Capture the cell that displays the provided text and extract its (X, Y) central coordinate. 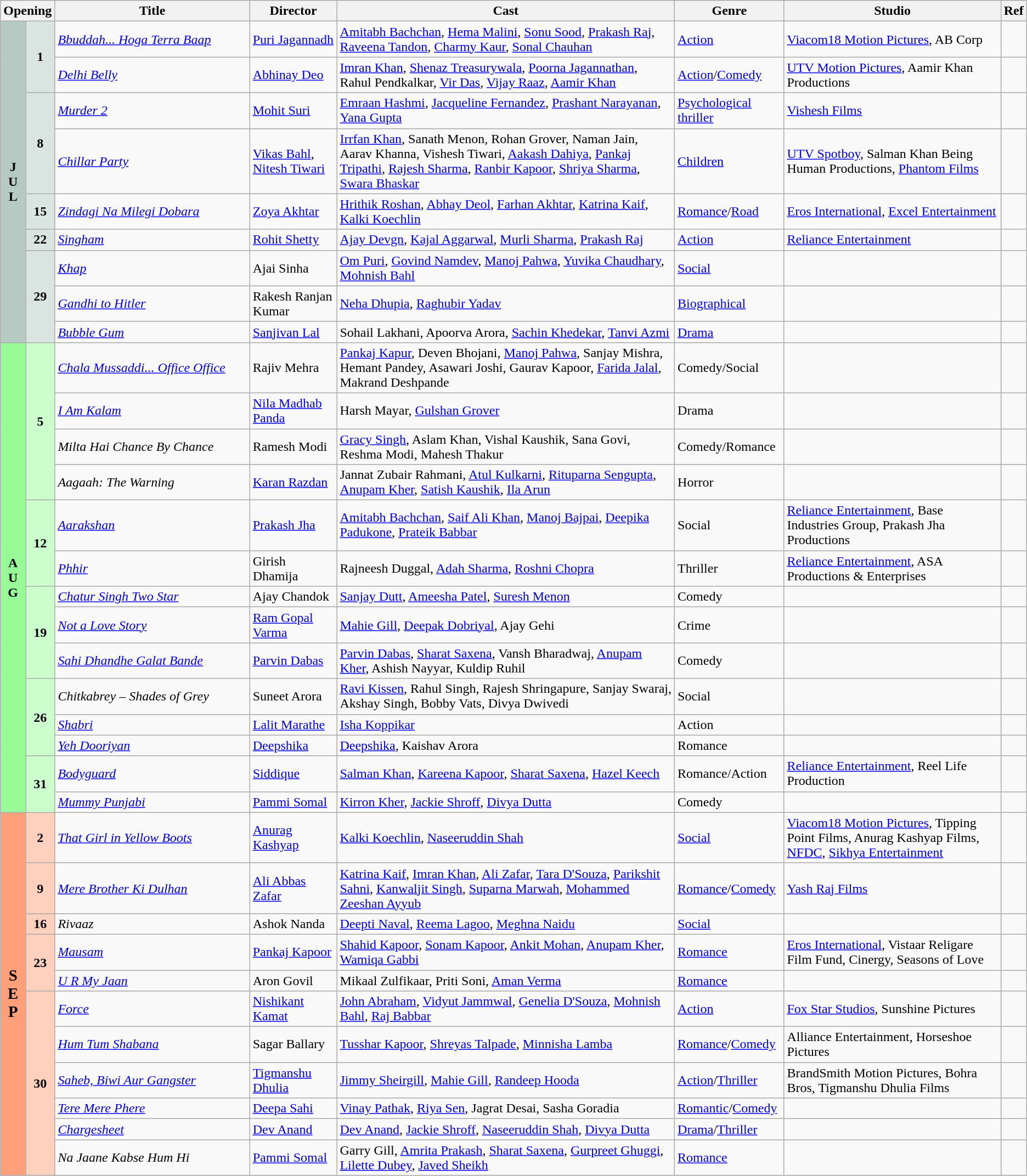
Bodyguard (153, 773)
Delhi Belly (153, 75)
Neha Dhupia, Raghubir Yadav (506, 304)
Sanjay Dutt, Ameesha Patel, Suresh Menon (506, 597)
Chitkabrey – Shades of Grey (153, 697)
Kalki Koechlin, Naseeruddin Shah (506, 838)
Tigmanshu Dhulia (293, 1081)
AUG (13, 577)
Genre (730, 11)
Action/Thriller (730, 1081)
Not a Love Story (153, 625)
Ajai Sinha (293, 268)
Bubble Gum (153, 332)
Thriller (730, 568)
16 (41, 924)
Salman Khan, Kareena Kapoor, Sharat Saxena, Hazel Keech (506, 773)
Suneet Arora (293, 697)
Ram Gopal Varma (293, 625)
Isha Koppikar (506, 725)
Milta Hai Chance By Chance (153, 446)
Action/Comedy (730, 75)
Vishesh Films (892, 111)
Nishikant Kamat (293, 1009)
Tusshar Kapoor, Shreyas Talpade, Minnisha Lamba (506, 1044)
Viacom18 Motion Pictures, AB Corp (892, 39)
Fox Star Studios, Sunshine Pictures (892, 1009)
Crime (730, 625)
Force (153, 1009)
Romance/Action (730, 773)
Emraan Hashmi, Jacqueline Fernandez, Prashant Narayanan, Yana Gupta (506, 111)
John Abraham, Vidyut Jammwal, Genelia D'Souza, Mohnish Bahl, Raj Babbar (506, 1009)
Zindagi Na Milegi Dobara (153, 212)
Ajay Chandok (293, 597)
Khap (153, 268)
Title (153, 11)
Dev Anand (293, 1129)
That Girl in Yellow Boots (153, 838)
Viacom18 Motion Pictures, Tipping Point Films, Anurag Kashyap Films, NFDC, Sikhya Entertainment (892, 838)
Anurag Kashyap (293, 838)
Cast (506, 11)
Horror (730, 483)
23 (41, 962)
Tere Mere Phere (153, 1109)
Yeh Dooriyan (153, 745)
SEP (13, 994)
Psychological thriller (730, 111)
Na Jaane Kabse Hum Hi (153, 1157)
Singham (153, 240)
Pankaj Kapur, Deven Bhojani, Manoj Pahwa, Sanjay Mishra, Hemant Pandey, Asawari Joshi, Gaurav Kapoor, Farida Jalal, Makrand Deshpande (506, 367)
JUL (13, 182)
Siddique (293, 773)
Reliance Entertainment, Base Industries Group, Prakash Jha Productions (892, 525)
Amitabh Bachchan, Saif Ali Khan, Manoj Bajpai, Deepika Padukone, Prateik Babbar (506, 525)
Eros International, Vistaar Religare Film Fund, Cinergy, Seasons of Love (892, 952)
Yash Raj Films (892, 888)
Chillar Party (153, 161)
Hrithik Roshan, Abhay Deol, Farhan Akhtar, Katrina Kaif, Kalki Koechlin (506, 212)
Rohit Shetty (293, 240)
Deepshika, Kaishav Arora (506, 745)
Pankaj Kapoor (293, 952)
Chala Mussaddi... Office Office (153, 367)
Romantic/Comedy (730, 1109)
Mummy Punjabi (153, 802)
Studio (892, 11)
Reliance Entertainment, ASA Productions & Enterprises (892, 568)
I Am Kalam (153, 410)
Jannat Zubair Rahmani, Atul Kulkarni, Rituparna Sengupta, Anupam Kher, Satish Kaushik, Ila Arun (506, 483)
Mahie Gill, Deepak Dobriyal, Ajay Gehi (506, 625)
BrandSmith Motion Pictures, Bohra Bros, Tigmanshu Dhulia Films (892, 1081)
31 (41, 784)
Zoya Akhtar (293, 212)
Ramesh Modi (293, 446)
Children (730, 161)
Aagaah: The Warning (153, 483)
UTV Spotboy, Salman Khan Being Human Productions, Phantom Films (892, 161)
Chatur Singh Two Star (153, 597)
5 (41, 421)
Mausam (153, 952)
Alliance Entertainment, Horseshoe Pictures (892, 1044)
1 (41, 57)
Comedy/Romance (730, 446)
Sagar Ballary (293, 1044)
Comedy/Social (730, 367)
Rivaaz (153, 924)
Gandhi to Hitler (153, 304)
Biographical (730, 304)
29 (41, 296)
Eros International, Excel Entertainment (892, 212)
Aron Govil (293, 980)
Mikaal Zulfikaar, Priti Soni, Aman Verma (506, 980)
22 (41, 240)
Garry Gill, Amrita Prakash, Sharat Saxena, Gurpreet Ghuggi, Lilette Dubey, Javed Sheikh (506, 1157)
Deepshika (293, 745)
Reliance Entertainment (892, 240)
Ref (1014, 11)
U R My Jaan (153, 980)
Mere Brother Ki Dulhan (153, 888)
Mohit Suri (293, 111)
Vikas Bahl, Nitesh Tiwari (293, 161)
Dev Anand, Jackie Shroff, Naseeruddin Shah, Divya Dutta (506, 1129)
UTV Motion Pictures, Aamir Khan Productions (892, 75)
Sanjivan Lal (293, 332)
Nila Madhab Panda (293, 410)
Parvin Dabas (293, 660)
9 (41, 888)
Sahi Dhandhe Galat Bande (153, 660)
Parvin Dabas, Sharat Saxena, Vansh Bharadwaj, Anupam Kher, Ashish Nayyar, Kuldip Ruhil (506, 660)
Bbuddah... Hoga Terra Baap (153, 39)
Ajay Devgn, Kajal Aggarwal, Murli Sharma, Prakash Raj (506, 240)
15 (41, 212)
Murder 2 (153, 111)
Drama/Thriller (730, 1129)
Harsh Mayar, Gulshan Grover (506, 410)
26 (41, 717)
30 (41, 1083)
Vinay Pathak, Riya Sen, Jagrat Desai, Sasha Goradia (506, 1109)
Chargesheet (153, 1129)
Imran Khan, Shenaz Treasurywala, Poorna Jagannathan, Rahul Pendkalkar, Vir Das, Vijay Raaz, Aamir Khan (506, 75)
Deepti Naval, Reema Lagoo, Meghna Naidu (506, 924)
Gracy Singh, Aslam Khan, Vishal Kaushik, Sana Govi, Reshma Modi, Mahesh Thakur (506, 446)
Shahid Kapoor, Sonam Kapoor, Ankit Mohan, Anupam Kher, Wamiqa Gabbi (506, 952)
19 (41, 632)
12 (41, 543)
Phhir (153, 568)
Amitabh Bachchan, Hema Malini, Sonu Sood, Prakash Raj, Raveena Tandon, Charmy Kaur, Sonal Chauhan (506, 39)
Girish Dhamija (293, 568)
Romance/Road (730, 212)
Om Puri, Govind Namdev, Manoj Pahwa, Yuvika Chaudhary, Mohnish Bahl (506, 268)
Ali Abbas Zafar (293, 888)
Ashok Nanda (293, 924)
Director (293, 11)
Rajneesh Duggal, Adah Sharma, Roshni Chopra (506, 568)
Jimmy Sheirgill, Mahie Gill, Randeep Hooda (506, 1081)
Opening (27, 11)
Hum Tum Shabana (153, 1044)
Shabri (153, 725)
Karan Razdan (293, 483)
Aarakshan (153, 525)
8 (41, 143)
Lalit Marathe (293, 725)
Sohail Lakhani, Apoorva Arora, Sachin Khedekar, Tanvi Azmi (506, 332)
Abhinay Deo (293, 75)
Kirron Kher, Jackie Shroff, Divya Dutta (506, 802)
Saheb, Biwi Aur Gangster (153, 1081)
Ravi Kissen, Rahul Singh, Rajesh Shringapure, Sanjay Swaraj, Akshay Singh, Bobby Vats, Divya Dwivedi (506, 697)
Puri Jagannadh (293, 39)
Prakash Jha (293, 525)
2 (41, 838)
Rajiv Mehra (293, 367)
Katrina Kaif, Imran Khan, Ali Zafar, Tara D'Souza, Parikshit Sahni, Kanwaljit Singh, Suparna Marwah, Mohammed Zeeshan Ayyub (506, 888)
Reliance Entertainment, Reel Life Production (892, 773)
Deepa Sahi (293, 1109)
Rakesh Ranjan Kumar (293, 304)
